Scan for the cell matching the given text and deliver its [X, Y] coordinate at center. 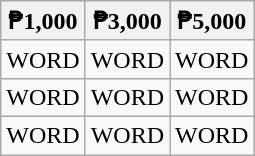
₱5,000 [212, 21]
₱3,000 [127, 21]
₱1,000 [43, 21]
